Detect which cell encompasses the target text, then output its (X, Y) center coordinate. 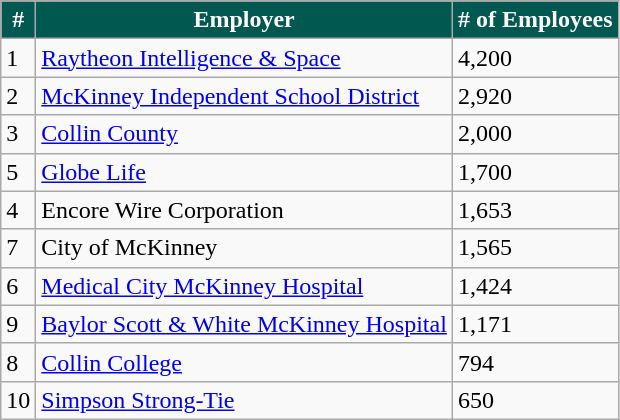
1,424 (535, 286)
794 (535, 362)
Raytheon Intelligence & Space (244, 58)
1,700 (535, 172)
Collin County (244, 134)
Simpson Strong-Tie (244, 400)
Medical City McKinney Hospital (244, 286)
# of Employees (535, 20)
10 (18, 400)
5 (18, 172)
9 (18, 324)
City of McKinney (244, 248)
4,200 (535, 58)
2,000 (535, 134)
1,565 (535, 248)
3 (18, 134)
650 (535, 400)
4 (18, 210)
6 (18, 286)
Encore Wire Corporation (244, 210)
Globe Life (244, 172)
# (18, 20)
8 (18, 362)
2,920 (535, 96)
1,653 (535, 210)
2 (18, 96)
Collin College (244, 362)
Employer (244, 20)
1 (18, 58)
Baylor Scott & White McKinney Hospital (244, 324)
1,171 (535, 324)
McKinney Independent School District (244, 96)
7 (18, 248)
